Return the [X, Y] coordinate for the center point of the cell that contains the specified text.  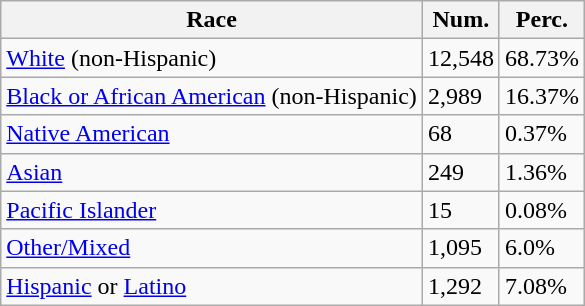
Black or African American (non-Hispanic) [212, 96]
2,989 [460, 96]
Perc. [542, 20]
Num. [460, 20]
Native American [212, 134]
White (non-Hispanic) [212, 58]
1.36% [542, 172]
Hispanic or Latino [212, 286]
12,548 [460, 58]
6.0% [542, 248]
1,292 [460, 286]
1,095 [460, 248]
Pacific Islander [212, 210]
Asian [212, 172]
68.73% [542, 58]
16.37% [542, 96]
0.08% [542, 210]
Race [212, 20]
68 [460, 134]
Other/Mixed [212, 248]
249 [460, 172]
0.37% [542, 134]
7.08% [542, 286]
15 [460, 210]
